Search for the cell housing the specified text and yield its (X, Y) center coordinate. 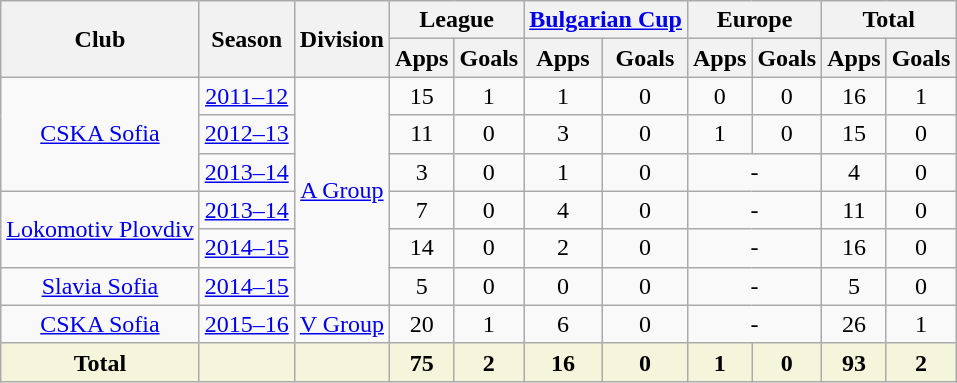
Lokomotiv Plovdiv (100, 229)
Season (246, 39)
Slavia Sofia (100, 286)
Club (100, 39)
7 (422, 210)
26 (854, 324)
Division (342, 39)
Bulgarian Cup (606, 20)
75 (422, 362)
2012–13 (246, 134)
14 (422, 248)
2011–12 (246, 96)
Europe (754, 20)
A Group (342, 191)
League (457, 20)
V Group (342, 324)
6 (564, 324)
2015–16 (246, 324)
20 (422, 324)
93 (854, 362)
